Scan for the cell matching the given text and deliver its [x, y] coordinate at center. 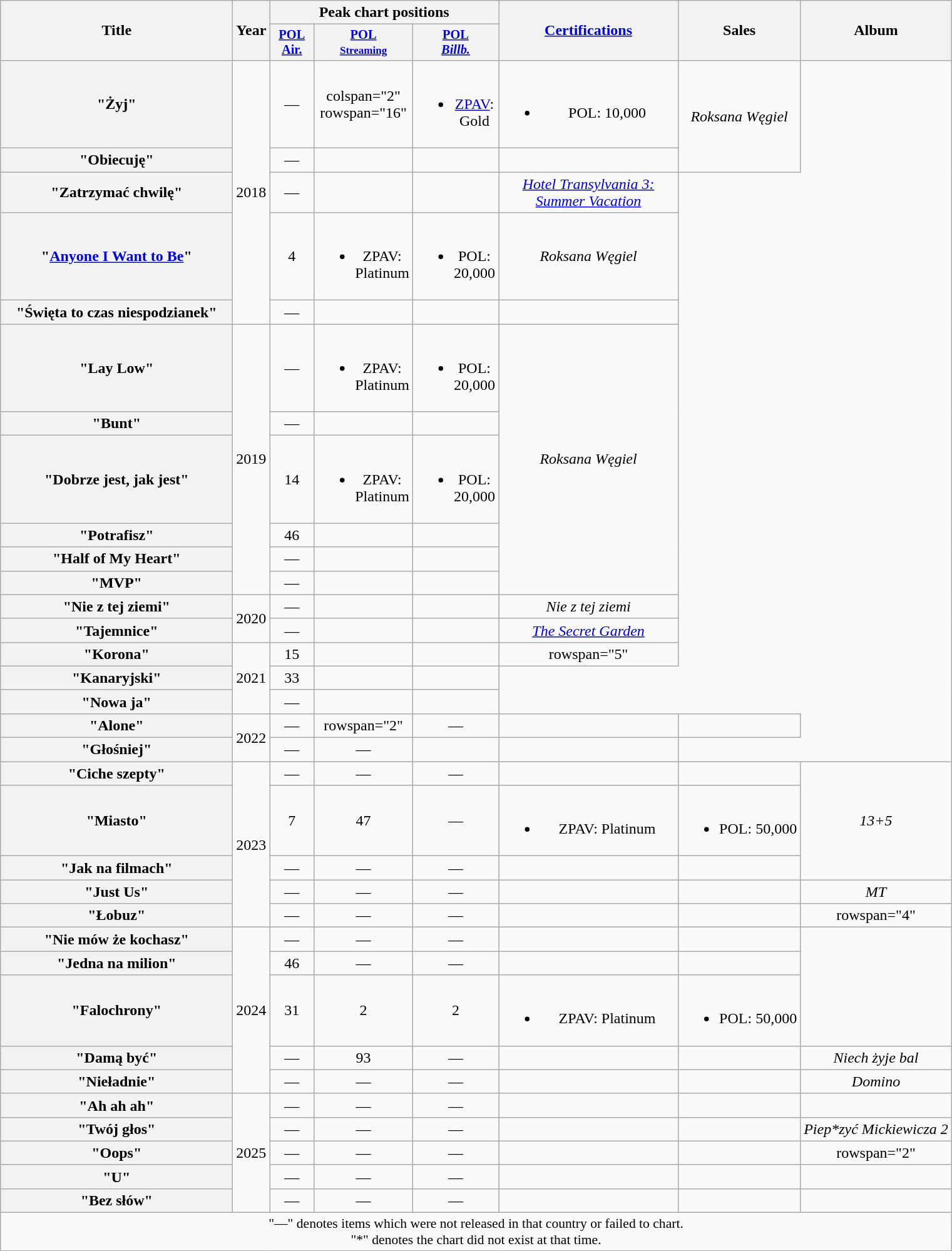
Certifications [588, 31]
15 [292, 654]
"Jak na filmach" [116, 868]
"Alone" [116, 725]
rowspan="5" [588, 654]
POL: 10,000 [588, 104]
Album [876, 31]
"Obiecuję" [116, 160]
"MVP" [116, 583]
2025 [252, 1153]
Niech żyje bal [876, 1058]
"Korona" [116, 654]
"Oops" [116, 1153]
POLBillb. [456, 43]
Sales [740, 31]
Hotel Transylvania 3: Summer Vacation [588, 193]
ZPAV: Gold [456, 104]
"Łobuz" [116, 916]
"Kanaryjski" [116, 678]
"Nieładnie" [116, 1081]
2019 [252, 459]
Year [252, 31]
Nie z tej ziemi [588, 606]
2021 [252, 678]
"Half of My Heart" [116, 559]
2024 [252, 1010]
The Secret Garden [588, 630]
4 [292, 257]
"Jedna na milion" [116, 963]
2023 [252, 845]
"Nie z tej ziemi" [116, 606]
"Bez słów" [116, 1200]
2020 [252, 618]
14 [292, 479]
47 [364, 821]
POLAir. [292, 43]
colspan="2" rowspan="16" [364, 104]
POLStreaming [364, 43]
rowspan="4" [876, 916]
"Ciche szepty" [116, 774]
"Potrafisz" [116, 535]
7 [292, 821]
"Miasto" [116, 821]
Domino [876, 1081]
"Damą być" [116, 1058]
"Dobrze jest, jak jest" [116, 479]
"Głośniej" [116, 750]
"Anyone I Want to Be" [116, 257]
"Lay Low" [116, 368]
2018 [252, 191]
13+5 [876, 821]
"Bunt" [116, 424]
33 [292, 678]
"Nie mów że kochasz" [116, 939]
"—" denotes items which were not released in that country or failed to chart."*" denotes the chart did not exist at that time. [476, 1232]
"Falochrony" [116, 1010]
MT [876, 892]
"Nowa ja" [116, 702]
"Zatrzymać chwilę" [116, 193]
Peak chart positions [384, 13]
"Święta to czas niespodzianek" [116, 312]
2022 [252, 737]
"Żyj" [116, 104]
93 [364, 1058]
Piep*zyć Mickiewicza 2 [876, 1129]
31 [292, 1010]
"Twój głos" [116, 1129]
"Just Us" [116, 892]
Title [116, 31]
"Tajemnice" [116, 630]
"Ah ah ah" [116, 1105]
"U" [116, 1177]
